Detect which cell encompasses the target text, then output its [x, y] center coordinate. 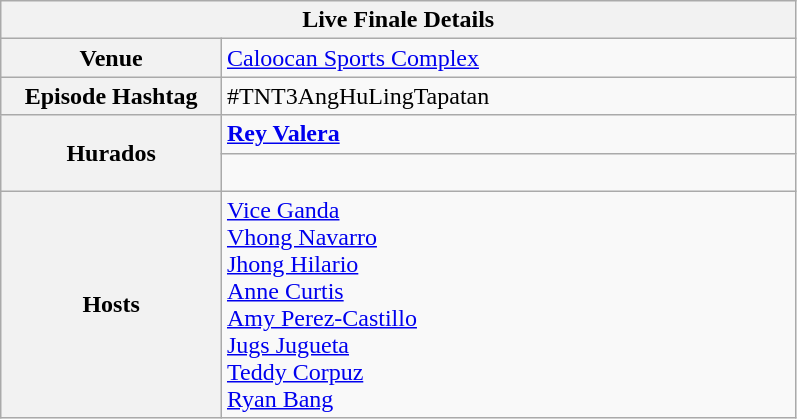
Episode Hashtag [112, 96]
Hosts [112, 304]
Live Finale Details [398, 20]
Venue [112, 58]
Vice GandaVhong NavarroJhong HilarioAnne CurtisAmy Perez-CastilloJugs JuguetaTeddy CorpuzRyan Bang [508, 304]
#TNT3AngHuLingTapatan [508, 96]
Caloocan Sports Complex [508, 58]
Rey Valera [508, 134]
Hurados [112, 153]
